Scan for the cell matching the given text and deliver its (x, y) coordinate at center. 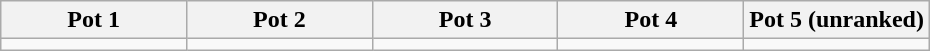
Pot 3 (465, 20)
Pot 4 (651, 20)
Pot 2 (279, 20)
Pot 5 (unranked) (837, 20)
Pot 1 (94, 20)
